Identify which cell holds the provided text, then report its (x, y) central coordinate. 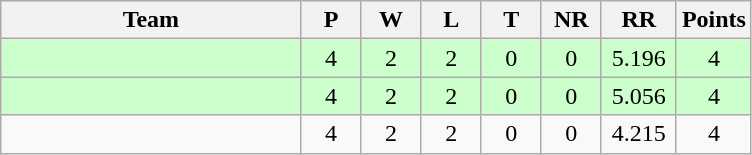
P (331, 20)
RR (638, 20)
5.056 (638, 96)
L (451, 20)
Team (151, 20)
Points (714, 20)
W (391, 20)
4.215 (638, 134)
5.196 (638, 58)
T (511, 20)
NR (571, 20)
